Return [x, y] of the center of cell containing provided text 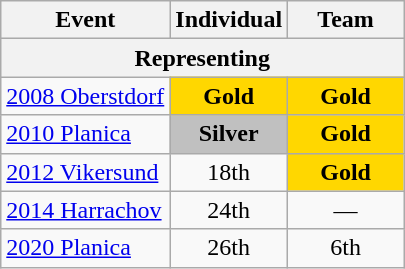
Individual [229, 20]
2020 Planica [86, 248]
26th [229, 248]
2010 Planica [86, 134]
Event [86, 20]
24th [229, 210]
Team [346, 20]
2014 Harrachov [86, 210]
Representing [202, 58]
2012 Vikersund [86, 172]
2008 Oberstdorf [86, 96]
6th [346, 248]
18th [229, 172]
Silver [229, 134]
— [346, 210]
